Find where the given text appears and provide that cell's center as (X, Y) coordinate. 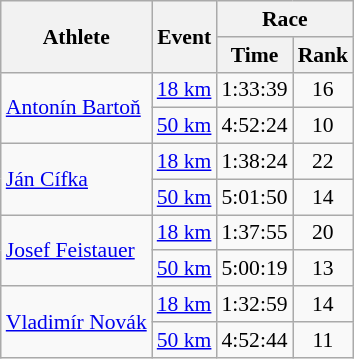
10 (324, 126)
Race (284, 19)
5:00:19 (254, 269)
1:38:24 (254, 162)
4:52:44 (254, 340)
13 (324, 269)
Event (184, 36)
20 (324, 233)
Vladimír Novák (76, 322)
Athlete (76, 36)
11 (324, 340)
Josef Feistauer (76, 250)
Time (254, 55)
16 (324, 90)
1:37:55 (254, 233)
1:33:39 (254, 90)
Ján Cífka (76, 180)
Antonín Bartoň (76, 108)
5:01:50 (254, 197)
1:32:59 (254, 304)
4:52:24 (254, 126)
22 (324, 162)
Rank (324, 55)
